Output the (x, y) coordinate of the center of the cell containing the given text.  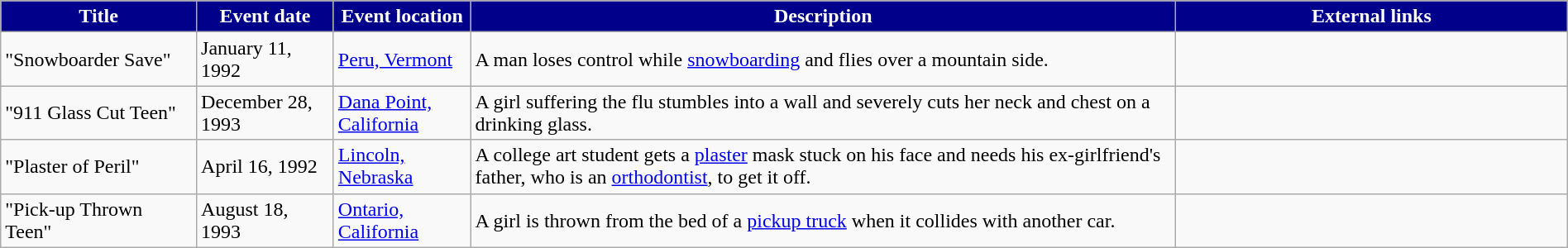
"911 Glass Cut Teen" (99, 112)
"Snowboarder Save" (99, 60)
August 18, 1993 (265, 220)
External links (1372, 17)
December 28, 1993 (265, 112)
Lincoln, Nebraska (402, 167)
A girl suffering the flu stumbles into a wall and severely cuts her neck and chest on a drinking glass. (824, 112)
"Plaster of Peril" (99, 167)
Event date (265, 17)
January 11, 1992 (265, 60)
"Pick-up Thrown Teen" (99, 220)
April 16, 1992 (265, 167)
A college art student gets a plaster mask stuck on his face and needs his ex-girlfriend's father, who is an orthodontist, to get it off. (824, 167)
Dana Point, California (402, 112)
Description (824, 17)
A girl is thrown from the bed of a pickup truck when it collides with another car. (824, 220)
A man loses control while snowboarding and flies over a mountain side. (824, 60)
Peru, Vermont (402, 60)
Ontario, California (402, 220)
Title (99, 17)
Event location (402, 17)
